From the cell containing the given text, extract its center point as (X, Y) coordinate. 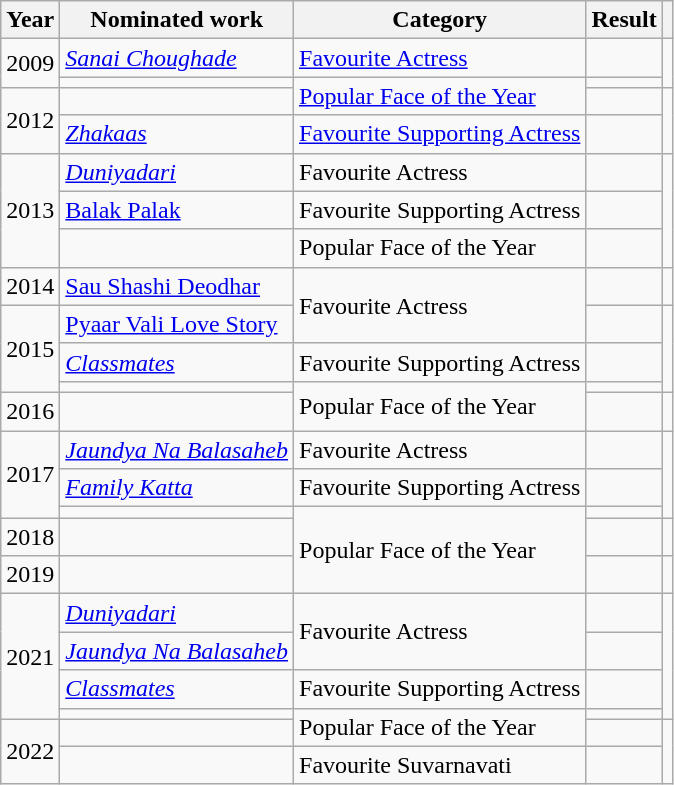
2013 (30, 210)
2012 (30, 120)
2021 (30, 656)
Pyaar Vali Love Story (177, 324)
2022 (30, 752)
Sanai Choughade (177, 58)
Nominated work (177, 20)
Favourite Suvarnavati (440, 765)
2014 (30, 286)
Family Katta (177, 488)
Balak Palak (177, 210)
2017 (30, 474)
Year (30, 20)
2016 (30, 411)
2019 (30, 575)
Zhakaas (177, 134)
2018 (30, 537)
2009 (30, 64)
Sau Shashi Deodhar (177, 286)
Result (624, 20)
2015 (30, 348)
Category (440, 20)
